For the text-containing cell, return its midpoint in (X, Y) coordinate format. 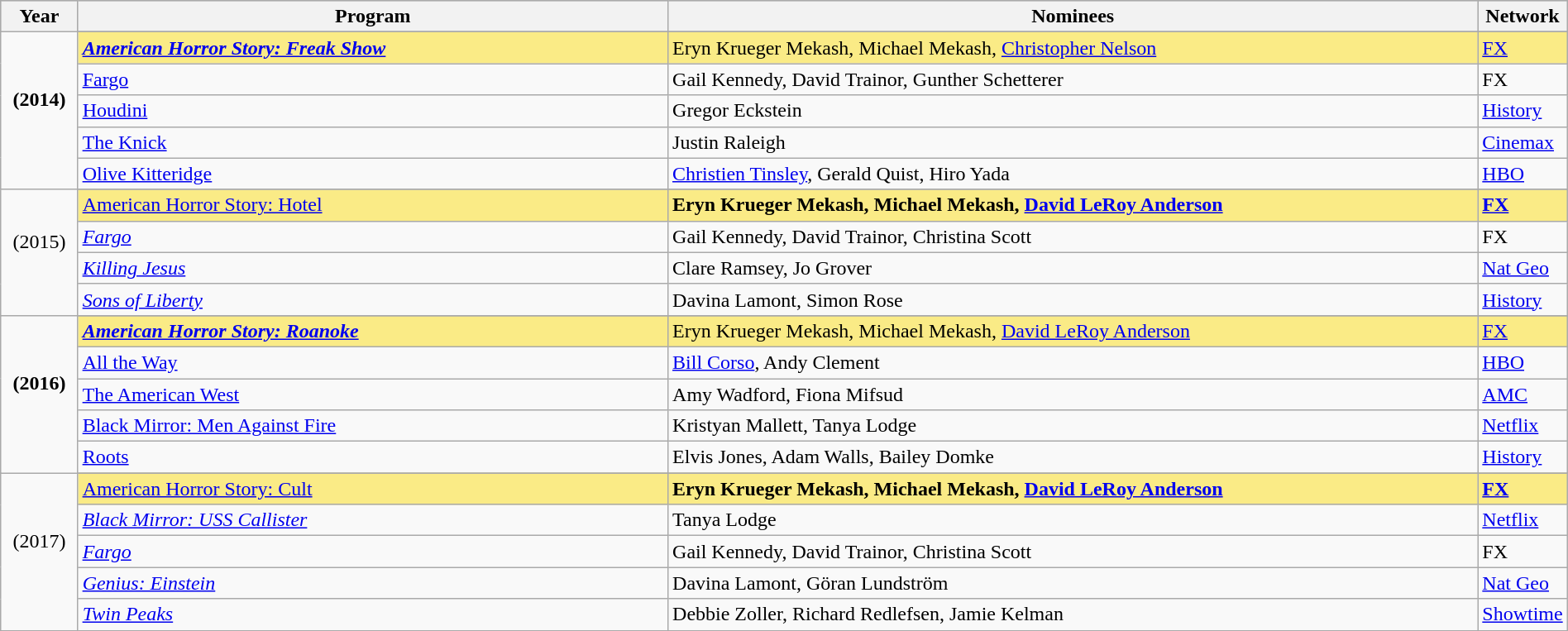
(2017) (40, 552)
Program (372, 17)
The American West (372, 394)
Davina Lamont, Simon Rose (1073, 299)
American Horror Story: Roanoke (372, 331)
Roots (372, 457)
Genius: Einstein (372, 583)
Tanya Lodge (1073, 520)
Killing Jesus (372, 268)
Christien Tinsley, Gerald Quist, Hiro Yada (1073, 174)
Justin Raleigh (1073, 142)
(2016) (40, 394)
Twin Peaks (372, 614)
Eryn Krueger Mekash, Michael Mekash, Christopher Nelson (1073, 48)
(2014) (40, 111)
Gregor Eckstein (1073, 111)
Elvis Jones, Adam Walls, Bailey Domke (1073, 457)
Kristyan Mallett, Tanya Lodge (1073, 426)
Davina Lamont, Göran Lundström (1073, 583)
Black Mirror: USS Callister (372, 520)
Olive Kitteridge (372, 174)
Houdini (372, 111)
AMC (1523, 394)
Nominees (1073, 17)
American Horror Story: Hotel (372, 205)
Network (1523, 17)
Amy Wadford, Fiona Mifsud (1073, 394)
Cinemax (1523, 142)
Bill Corso, Andy Clement (1073, 362)
(2015) (40, 252)
Black Mirror: Men Against Fire (372, 426)
Gail Kennedy, David Trainor, Gunther Schetterer (1073, 79)
Debbie Zoller, Richard Redlefsen, Jamie Kelman (1073, 614)
American Horror Story: Cult (372, 489)
Year (40, 17)
Clare Ramsey, Jo Grover (1073, 268)
The Knick (372, 142)
All the Way (372, 362)
Showtime (1523, 614)
Sons of Liberty (372, 299)
American Horror Story: Freak Show (372, 48)
